Pinpoint the cell where the given text exists, returning its (x, y) midpoint coordinate. 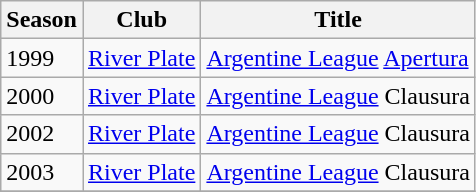
1999 (42, 58)
2003 (42, 172)
Argentine League Apertura (338, 58)
Title (338, 20)
2002 (42, 134)
Club (141, 20)
2000 (42, 96)
Season (42, 20)
